Extract the [X, Y] coordinate from the center of the cell holding the provided text.  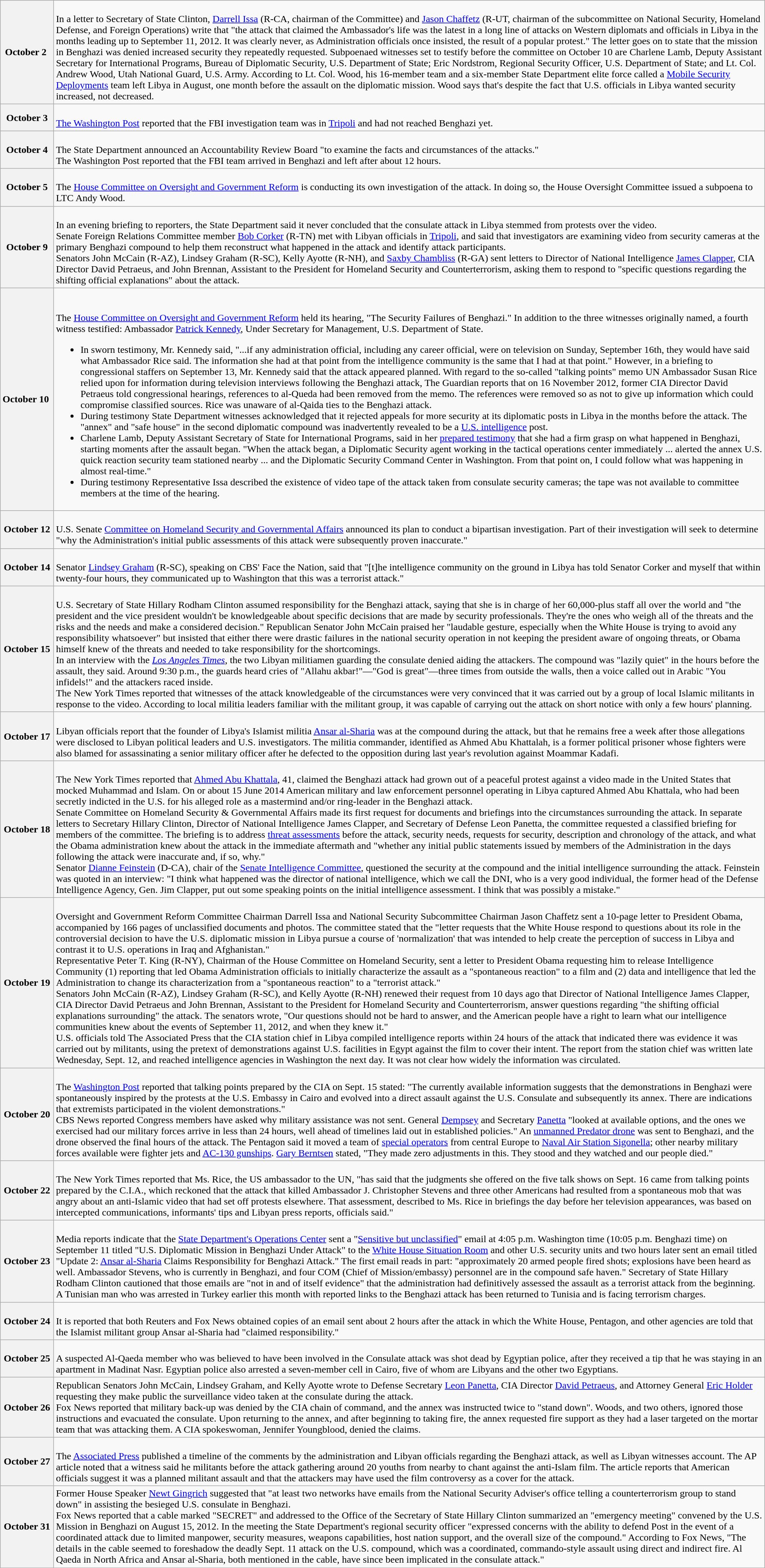
October 4 [27, 150]
October 20 [27, 1115]
October 2 [27, 52]
October 18 [27, 829]
October 22 [27, 1191]
October 17 [27, 736]
October 9 [27, 247]
October 15 [27, 649]
October 3 [27, 118]
October 26 [27, 1407]
October 31 [27, 1527]
October 23 [27, 1261]
October 10 [27, 399]
October 19 [27, 983]
October 25 [27, 1359]
October 24 [27, 1321]
October 5 [27, 187]
October 14 [27, 567]
October 12 [27, 529]
October 27 [27, 1461]
The Washington Post reported that the FBI investigation team was in Tripoli and had not reached Benghazi yet. [409, 118]
